Output the [X, Y] coordinate of the center of the cell containing the given text.  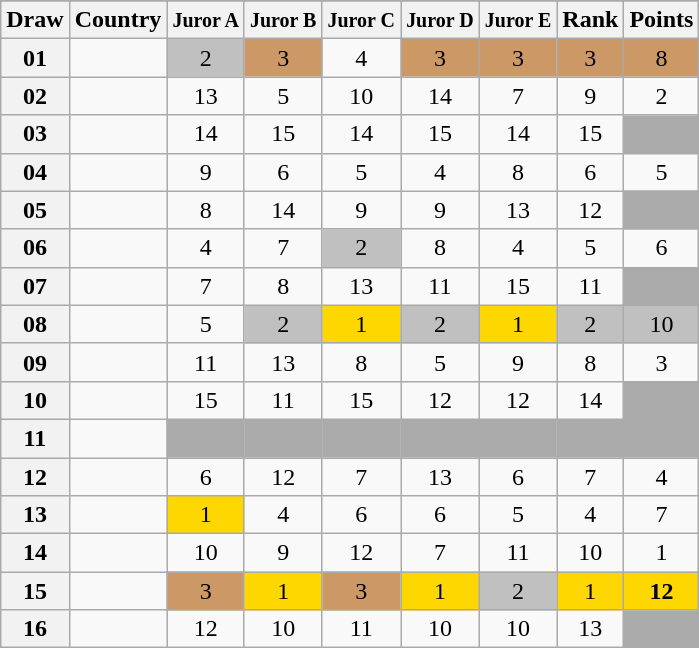
16 [35, 629]
04 [35, 172]
Points [662, 20]
Juror D [440, 20]
Juror B [283, 20]
Rank [590, 20]
06 [35, 248]
Country [118, 20]
05 [35, 210]
07 [35, 286]
Juror A [206, 20]
02 [35, 96]
09 [35, 362]
Juror C [362, 20]
Juror E [518, 20]
Draw [35, 20]
08 [35, 324]
03 [35, 134]
01 [35, 58]
